Pinpoint the cell where the given text exists, returning its (X, Y) midpoint coordinate. 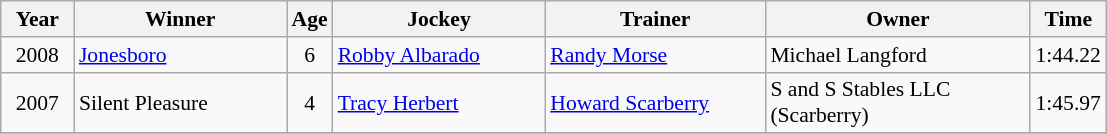
Age (309, 19)
Howard Scarberry (655, 102)
Silent Pleasure (180, 102)
4 (309, 102)
Randy Morse (655, 55)
S and S Stables LLC (Scarberry) (898, 102)
Robby Albarado (440, 55)
Trainer (655, 19)
Michael Langford (898, 55)
Year (38, 19)
6 (309, 55)
2007 (38, 102)
Winner (180, 19)
Owner (898, 19)
2008 (38, 55)
Jockey (440, 19)
Time (1068, 19)
1:45.97 (1068, 102)
1:44.22 (1068, 55)
Jonesboro (180, 55)
Tracy Herbert (440, 102)
